Output the (X, Y) coordinate of the center of the cell containing the given text.  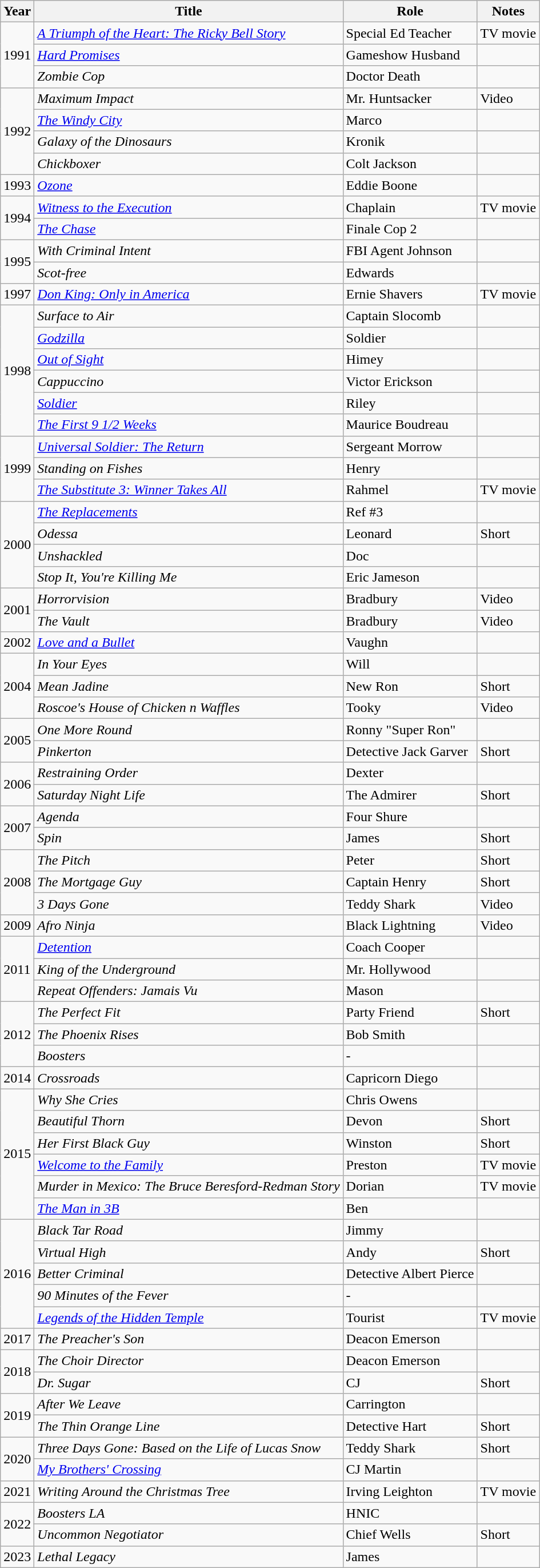
King of the Underground (189, 969)
Chaplain (410, 207)
Victor Erickson (410, 381)
2015 (17, 1154)
CJ Martin (410, 1470)
Stop It, You're Killing Me (189, 577)
The Pitch (189, 860)
Leonard (410, 534)
Horrorvision (189, 599)
Dorian (410, 1187)
CJ (410, 1383)
The First 9 1/2 Weeks (189, 425)
Unshackled (189, 555)
2022 (17, 1524)
Winston (410, 1143)
Beautiful Thorn (189, 1121)
2009 (17, 925)
2005 (17, 741)
2017 (17, 1339)
2021 (17, 1491)
The Thin Orange Line (189, 1426)
1998 (17, 371)
2019 (17, 1415)
Dr. Sugar (189, 1383)
The Man in 3B (189, 1208)
Uncommon Negotiator (189, 1535)
Kronik (410, 142)
Eric Jameson (410, 577)
Repeat Offenders: Jamais Vu (189, 991)
Carrington (410, 1404)
2016 (17, 1273)
Restraining Order (189, 773)
Chickboxer (189, 164)
Andy (410, 1252)
Party Friend (410, 1013)
Ref #3 (410, 512)
Surface to Air (189, 316)
Marco (410, 120)
Jimmy (410, 1230)
Bob Smith (410, 1034)
2002 (17, 643)
The Substitute 3: Winner Takes All (189, 490)
The Replacements (189, 512)
Writing Around the Christmas Tree (189, 1491)
The Windy City (189, 120)
The Vault (189, 620)
Ozone (189, 185)
Ronny "Super Ron" (410, 730)
Witness to the Execution (189, 207)
Scot-free (189, 273)
2000 (17, 544)
Special Ed Teacher (410, 33)
The Phoenix Rises (189, 1034)
Welcome to the Family (189, 1165)
Why She Cries (189, 1100)
Title (189, 11)
2007 (17, 827)
Odessa (189, 534)
2011 (17, 969)
FBI Agent Johnson (410, 250)
Eddie Boone (410, 185)
Detective Albert Pierce (410, 1273)
Detective Jack Garver (410, 751)
1991 (17, 55)
New Ron (410, 686)
The Admirer (410, 795)
Year (17, 11)
Doctor Death (410, 77)
The Choir Director (189, 1361)
2012 (17, 1034)
With Criminal Intent (189, 250)
2008 (17, 882)
Black Tar Road (189, 1230)
Crossroads (189, 1078)
3 Days Gone (189, 904)
After We Leave (189, 1404)
Henry (410, 468)
Sergeant Morrow (410, 447)
Hard Promises (189, 55)
Chris Owens (410, 1100)
Universal Soldier: The Return (189, 447)
A Triumph of the Heart: The Ricky Bell Story (189, 33)
Cappuccino (189, 381)
Galaxy of the Dinosaurs (189, 142)
1993 (17, 185)
Agenda (189, 817)
Her First Black Guy (189, 1143)
Maximum Impact (189, 98)
2004 (17, 686)
Mr. Huntsacker (410, 98)
Legends of the Hidden Temple (189, 1317)
Doc (410, 555)
Boosters (189, 1056)
Colt Jackson (410, 164)
The Preacher's Son (189, 1339)
Ben (410, 1208)
1995 (17, 261)
Godzilla (189, 338)
2018 (17, 1372)
Himey (410, 360)
1992 (17, 131)
My Brothers' Crossing (189, 1470)
Spin (189, 838)
Murder in Mexico: The Bruce Beresford-Redman Story (189, 1187)
Dexter (410, 773)
Out of Sight (189, 360)
Vaughn (410, 643)
Mason (410, 991)
One More Round (189, 730)
Chief Wells (410, 1535)
Saturday Night Life (189, 795)
Maurice Boudreau (410, 425)
1994 (17, 218)
Irving Leighton (410, 1491)
Rahmel (410, 490)
Zombie Cop (189, 77)
Gameshow Husband (410, 55)
1999 (17, 468)
2014 (17, 1078)
Lethal Legacy (189, 1557)
90 Minutes of the Fever (189, 1295)
Captain Slocomb (410, 316)
Detective Hart (410, 1426)
Finale Cop 2 (410, 229)
In Your Eyes (189, 664)
Capricorn Diego (410, 1078)
The Chase (189, 229)
Mean Jadine (189, 686)
Captain Henry (410, 882)
The Perfect Fit (189, 1013)
Coach Cooper (410, 947)
Afro Ninja (189, 925)
Notes (509, 11)
2020 (17, 1459)
2001 (17, 610)
Tourist (410, 1317)
Boosters LA (189, 1513)
Preston (410, 1165)
Don King: Only in America (189, 295)
Role (410, 11)
1997 (17, 295)
Riley (410, 403)
Standing on Fishes (189, 468)
Three Days Gone: Based on the Life of Lucas Snow (189, 1448)
Virtual High (189, 1252)
Mr. Hollywood (410, 969)
HNIC (410, 1513)
Ernie Shavers (410, 295)
Pinkerton (189, 751)
Will (410, 664)
The Mortgage Guy (189, 882)
Detention (189, 947)
Devon (410, 1121)
2006 (17, 784)
Tooky (410, 708)
Black Lightning (410, 925)
Love and a Bullet (189, 643)
Better Criminal (189, 1273)
Peter (410, 860)
Roscoe's House of Chicken n Waffles (189, 708)
2023 (17, 1557)
Four Shure (410, 817)
Edwards (410, 273)
